Return the [X, Y] coordinate for the center point of the cell that contains the specified text.  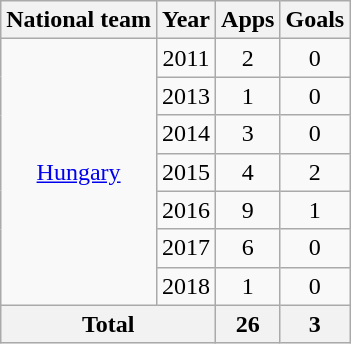
6 [248, 248]
2014 [186, 134]
2018 [186, 286]
2017 [186, 248]
Apps [248, 20]
Goals [315, 20]
Total [108, 324]
Hungary [79, 172]
4 [248, 172]
26 [248, 324]
2013 [186, 96]
2015 [186, 172]
2016 [186, 210]
National team [79, 20]
9 [248, 210]
2011 [186, 58]
Year [186, 20]
